Identify which cell holds the provided text, then report its (X, Y) central coordinate. 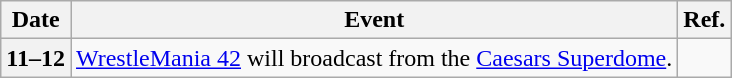
11–12 (36, 58)
WrestleMania 42 will broadcast from the Caesars Superdome. (374, 58)
Event (374, 20)
Date (36, 20)
Ref. (704, 20)
